Detect which cell encompasses the target text, then output its [X, Y] center coordinate. 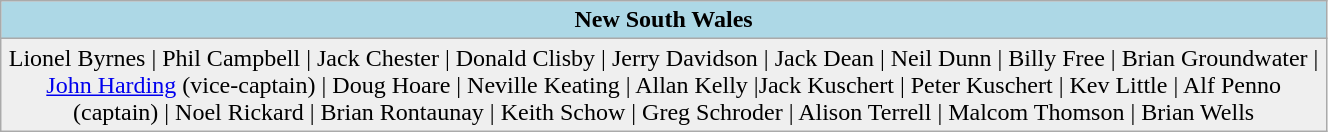
New South Wales [664, 20]
